Provide the [X, Y] coordinate of the cell's center where the given text is located.  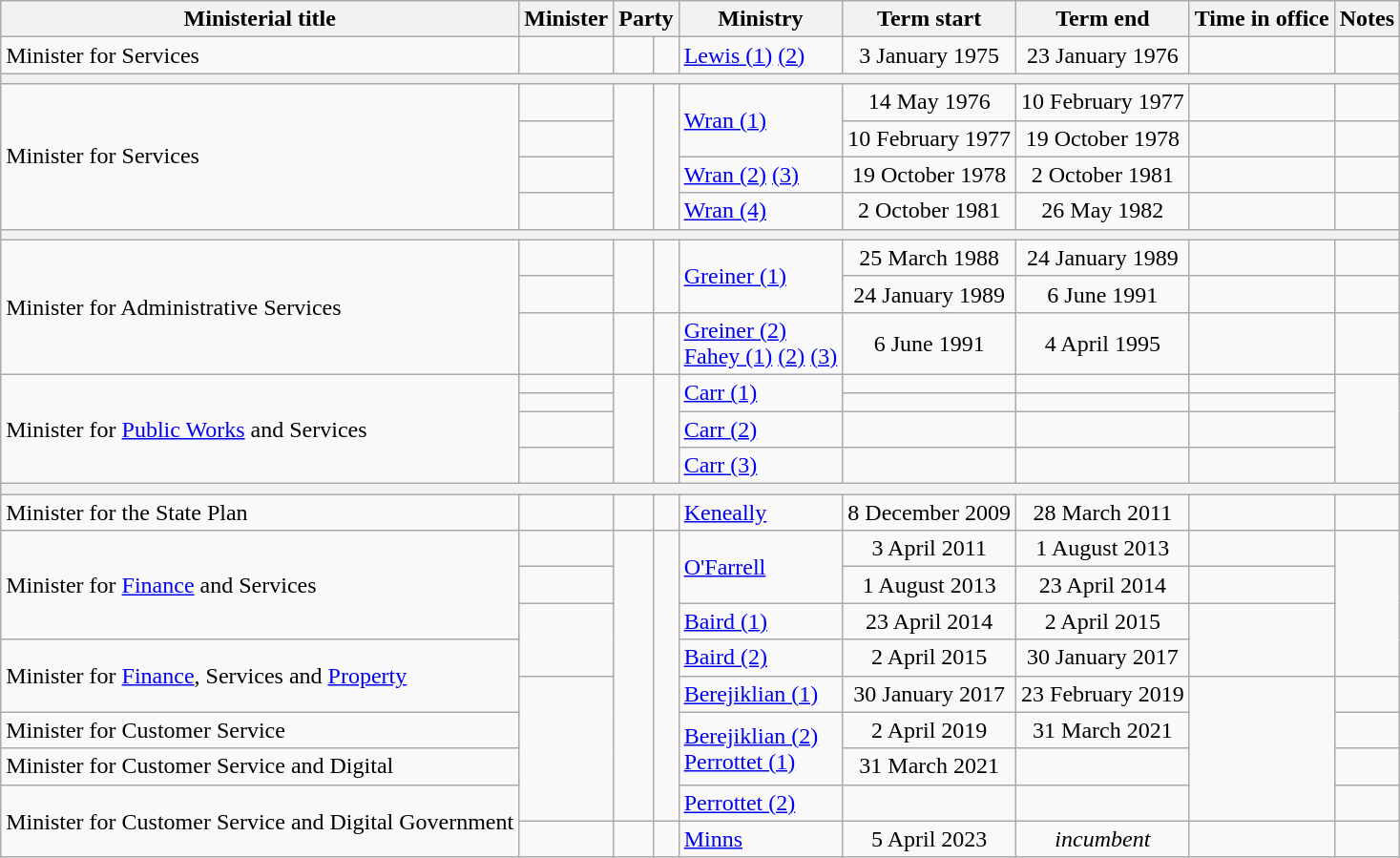
Minister for Administrative Services [260, 307]
Greiner (1) [761, 276]
Minister for Finance and Services [260, 585]
Minister for Public Works and Services [260, 429]
5 April 2023 [930, 839]
Minister for Customer Service and Digital [260, 766]
23 February 2019 [1103, 694]
Ministry [761, 19]
Minister for the State Plan [260, 513]
Time in office [1262, 19]
Minister for Customer Service and Digital Government [260, 821]
Minister for Customer Service [260, 730]
Minns [761, 839]
Carr (3) [761, 466]
28 March 2011 [1103, 513]
Keneally [761, 513]
23 January 1976 [1103, 55]
14 May 1976 [930, 102]
25 March 1988 [930, 258]
26 May 1982 [1103, 211]
O'Farrell [761, 567]
Wran (1) [761, 120]
Wran (2) (3) [761, 175]
Perrottet (2) [761, 803]
Lewis (1) (2) [761, 55]
3 April 2011 [930, 549]
Party [646, 19]
Carr (1) [761, 392]
3 January 1975 [930, 55]
Berejiklian (2)Perrottet (1) [761, 748]
Term end [1103, 19]
Carr (2) [761, 429]
Minister for Finance, Services and Property [260, 676]
Wran (4) [761, 211]
Notes [1367, 19]
4 April 1995 [1103, 344]
Berejiklian (1) [761, 694]
Term start [930, 19]
incumbent [1103, 839]
Ministerial title [260, 19]
2 April 2019 [930, 730]
Baird (2) [761, 658]
Greiner (2)Fahey (1) (2) (3) [761, 344]
Baird (1) [761, 621]
8 December 2009 [930, 513]
Minister [567, 19]
